Capture the cell that displays the provided text and extract its (X, Y) central coordinate. 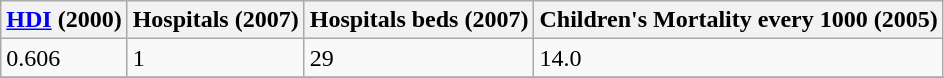
14.0 (738, 58)
Hospitals (2007) (216, 20)
1 (216, 58)
Children's Mortality every 1000 (2005) (738, 20)
HDI (2000) (64, 20)
0.606 (64, 58)
29 (419, 58)
Hospitals beds (2007) (419, 20)
